Locate the cell with the specified text and output its [x, y] center coordinate. 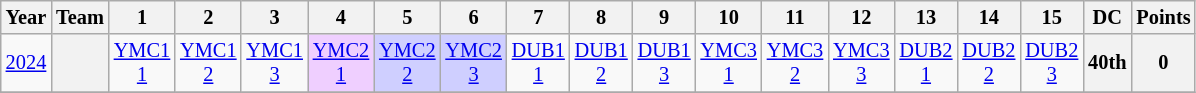
Points [1163, 17]
10 [729, 17]
YMC32 [795, 63]
1 [142, 17]
DUB23 [1052, 63]
DUB12 [602, 63]
8 [602, 17]
YMC12 [208, 63]
5 [407, 17]
YMC23 [473, 63]
Team [80, 17]
YMC13 [274, 63]
15 [1052, 17]
3 [274, 17]
DC [1107, 17]
DUB11 [538, 63]
YMC22 [407, 63]
6 [473, 17]
12 [861, 17]
4 [341, 17]
2 [208, 17]
0 [1163, 63]
9 [664, 17]
DUB13 [664, 63]
Year [26, 17]
DUB21 [926, 63]
YMC33 [861, 63]
YMC11 [142, 63]
DUB22 [988, 63]
2024 [26, 63]
14 [988, 17]
40th [1107, 63]
YMC21 [341, 63]
13 [926, 17]
7 [538, 17]
11 [795, 17]
YMC31 [729, 63]
